Return the [x, y] coordinate for the center point of the cell that contains the specified text.  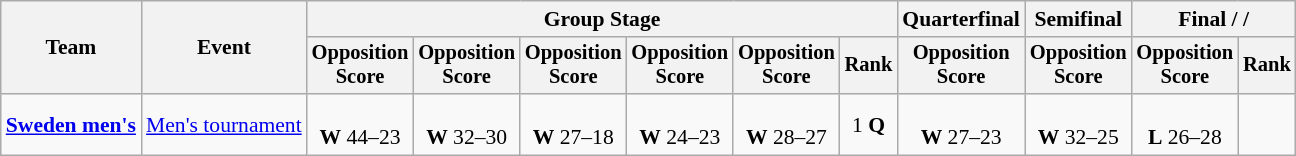
W 32–25 [1078, 124]
1 Q [869, 124]
W 44–23 [360, 124]
L 26–28 [1186, 124]
W 24–23 [680, 124]
Men's tournament [224, 124]
W 28–27 [786, 124]
Semifinal [1078, 19]
W 27–23 [961, 124]
Sweden men's [71, 124]
W 27–18 [574, 124]
Final / / [1214, 19]
Quarterfinal [961, 19]
W 32–30 [466, 124]
Group Stage [602, 19]
Team [71, 48]
Event [224, 48]
